Capture the cell that displays the provided text and extract its [x, y] central coordinate. 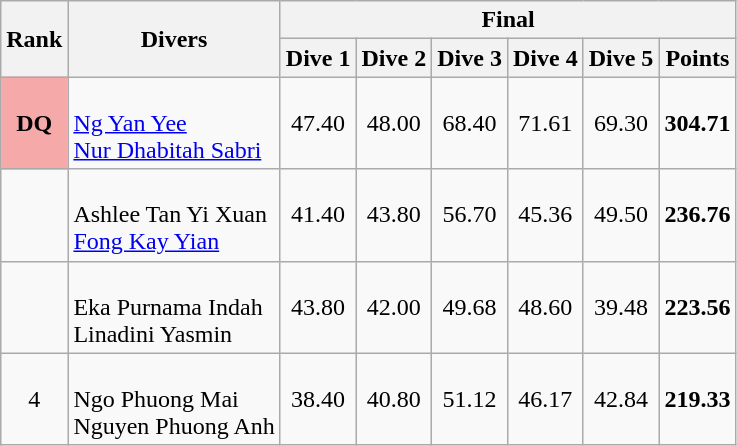
Dive 4 [545, 58]
4 [34, 399]
46.17 [545, 399]
Ngo Phuong MaiNguyen Phuong Anh [174, 399]
42.84 [621, 399]
Dive 2 [394, 58]
42.00 [394, 307]
Eka Purnama IndahLinadini Yasmin [174, 307]
45.36 [545, 215]
DQ [34, 123]
Final [508, 20]
Dive 1 [318, 58]
68.40 [470, 123]
Rank [34, 39]
40.80 [394, 399]
304.71 [698, 123]
Divers [174, 39]
Ng Yan YeeNur Dhabitah Sabri [174, 123]
48.00 [394, 123]
49.50 [621, 215]
71.61 [545, 123]
Points [698, 58]
236.76 [698, 215]
69.30 [621, 123]
Ashlee Tan Yi XuanFong Kay Yian [174, 215]
Dive 3 [470, 58]
Dive 5 [621, 58]
219.33 [698, 399]
56.70 [470, 215]
48.60 [545, 307]
49.68 [470, 307]
41.40 [318, 215]
223.56 [698, 307]
38.40 [318, 399]
47.40 [318, 123]
51.12 [470, 399]
39.48 [621, 307]
